Find where the given text appears and provide that cell's center as (x, y) coordinate. 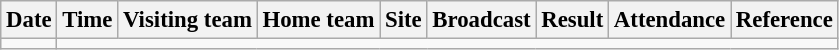
Reference (785, 20)
Broadcast (482, 20)
Result (572, 20)
Home team (318, 20)
Date (29, 20)
Time (88, 20)
Site (404, 20)
Attendance (670, 20)
Visiting team (188, 20)
